Detect which cell encompasses the target text, then output its (X, Y) center coordinate. 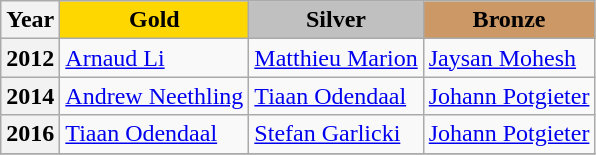
Year (30, 20)
Matthieu Marion (336, 58)
Andrew Neethling (154, 96)
2014 (30, 96)
Silver (336, 20)
2012 (30, 58)
Stefan Garlicki (336, 134)
Jaysan Mohesh (509, 58)
Arnaud Li (154, 58)
Gold (154, 20)
Bronze (509, 20)
2016 (30, 134)
